Return the [X, Y] coordinate for the center point of the cell that contains the specified text.  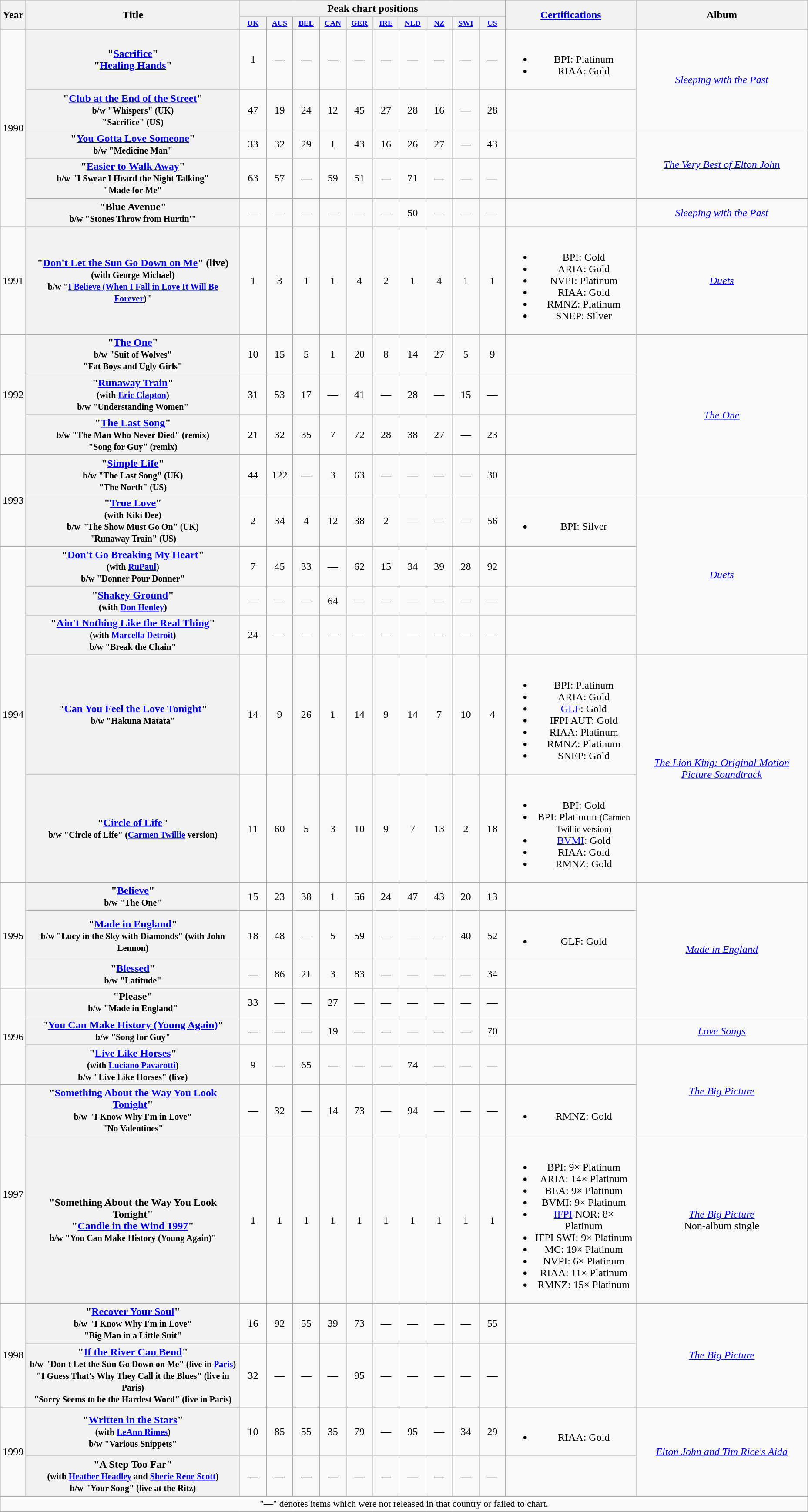
122 [279, 475]
79 [359, 1431]
44 [253, 475]
1991 [13, 281]
"The Last Song"b/w "The Man Who Never Died" (remix)"Song for Guy" (remix) [133, 435]
Made in England [721, 950]
NLD [412, 23]
"True Love"(with Kiki Dee)b/w "The Show Must Go On" (UK)"Runaway Train" (US) [133, 520]
1993 [13, 500]
72 [359, 435]
"You Gotta Love Someone"b/w "Medicine Man" [133, 144]
48 [279, 935]
"Blessed"b/w "Latitude" [133, 974]
Peak chart positions [372, 9]
"Written in the Stars"(with LeAnn Rimes)b/w "Various Snippets" [133, 1431]
BEL [306, 23]
1997 [13, 1194]
"Something About the Way You Look Tonight"b/w "I Know Why I'm in Love""No Valentines" [133, 1111]
41 [359, 395]
BPI: Silver [571, 520]
Love Songs [721, 1031]
RMNZ: Gold [571, 1111]
"Ain't Nothing Like the Real Thing"(with Marcella Detroit)b/w "Break the Chain" [133, 635]
"Club at the End of the Street"b/w "Whispers" (UK)"Sacrifice" (US) [133, 110]
65 [306, 1065]
"A Step Too Far"(with Heather Headley and Sherie Rene Scott)b/w "Your Song" (live at the Ritz) [133, 1476]
31 [253, 395]
30 [493, 475]
"Don't Let the Sun Go Down on Me" (live)(with George Michael)b/w "I Believe (When I Fall in Love It Will Be Forever)" [133, 281]
"Recover Your Soul"b/w "I Know Why I'm in Love""Big Man in a Little Suit" [133, 1323]
"Blue Avenue"b/w "Stones Throw from Hurtin'" [133, 212]
US [493, 23]
"Sacrifice""Healing Hands" [133, 60]
Elton John and Tim Rice's Aida [721, 1451]
BPI: PlatinumRIAA: Gold [571, 60]
The One [721, 415]
GLF: Gold [571, 935]
8 [386, 355]
1992 [13, 395]
Certifications [571, 15]
71 [412, 178]
70 [493, 1031]
1996 [13, 1037]
"Live Like Horses"(with Luciano Pavarotti)b/w "Live Like Horses" (live) [133, 1065]
"Believe"b/w "The One" [133, 897]
64 [332, 601]
"Made in England"b/w "Lucy in the Sky with Diamonds" (with John Lennon) [133, 935]
51 [359, 178]
"Please"b/w "Made in England" [133, 1002]
1999 [13, 1451]
17 [306, 395]
74 [412, 1065]
SWI [466, 23]
The Very Best of Elton John [721, 164]
"—" denotes items which were not released in that country or failed to chart. [404, 1504]
"Easier to Walk Away"b/w "I Swear I Heard the Night Talking""Made for Me" [133, 178]
83 [359, 974]
Year [13, 15]
57 [279, 178]
94 [412, 1111]
"Simple Life"b/w "The Last Song" (UK)"The North" (US) [133, 475]
"Circle of Life"b/w "Circle of Life" (Carmen Twillie version) [133, 829]
"Shakey Ground"(with Don Henley) [133, 601]
"Something About the Way You Look Tonight""Candle in the Wind 1997"b/w "You Can Make History (Young Again)" [133, 1220]
RIAA: Gold [571, 1431]
"Can You Feel the Love Tonight"b/w "Hakuna Matata" [133, 715]
62 [359, 566]
NZ [439, 23]
"Don't Go Breaking My Heart"(with RuPaul)b/w "Donner Pour Donner" [133, 566]
Album [721, 15]
53 [279, 395]
1998 [13, 1355]
50 [412, 212]
The Lion King: Original Motion Picture Soundtrack [721, 769]
"You Can Make History (Young Again)"b/w "Song for Guy" [133, 1031]
"Runaway Train"(with Eric Clapton)b/w "Understanding Women" [133, 395]
52 [493, 935]
85 [279, 1431]
1990 [13, 128]
60 [279, 829]
1994 [13, 714]
BPI: PlatinumARIA: GoldGLF: GoldIFPI AUT: GoldRIAA: PlatinumRMNZ: PlatinumSNEP: Gold [571, 715]
"The One"b/w "Suit of Wolves""Fat Boys and Ugly Girls" [133, 355]
Title [133, 15]
40 [466, 935]
CAN [332, 23]
1995 [13, 935]
The Big PictureNon-album single [721, 1220]
86 [279, 974]
BPI: GoldBPI: Platinum (Carmen Twillie version)BVMI: GoldRIAA: GoldRMNZ: Gold [571, 829]
AUS [279, 23]
UK [253, 23]
11 [253, 829]
GER [359, 23]
BPI: GoldARIA: GoldNVPI: PlatinumRIAA: GoldRMNZ: PlatinumSNEP: Silver [571, 281]
IRE [386, 23]
